Pinpoint the cell where the given text exists, returning its (X, Y) midpoint coordinate. 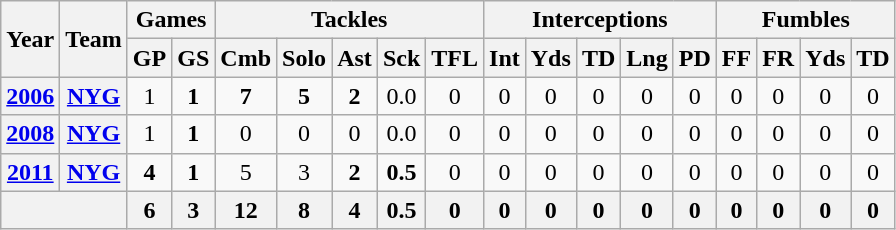
Int (505, 58)
GP (149, 58)
Sck (401, 58)
Fumbles (806, 20)
7 (246, 96)
8 (304, 210)
6 (149, 210)
Games (170, 20)
Tackles (350, 20)
Ast (355, 58)
2011 (30, 172)
Cmb (246, 58)
GS (194, 58)
Interceptions (600, 20)
Team (94, 39)
2008 (30, 134)
FR (778, 58)
FF (736, 58)
Year (30, 39)
12 (246, 210)
Solo (304, 58)
Lng (647, 58)
PD (694, 58)
2006 (30, 96)
TFL (455, 58)
